Pinpoint the cell where the given text exists, returning its [x, y] midpoint coordinate. 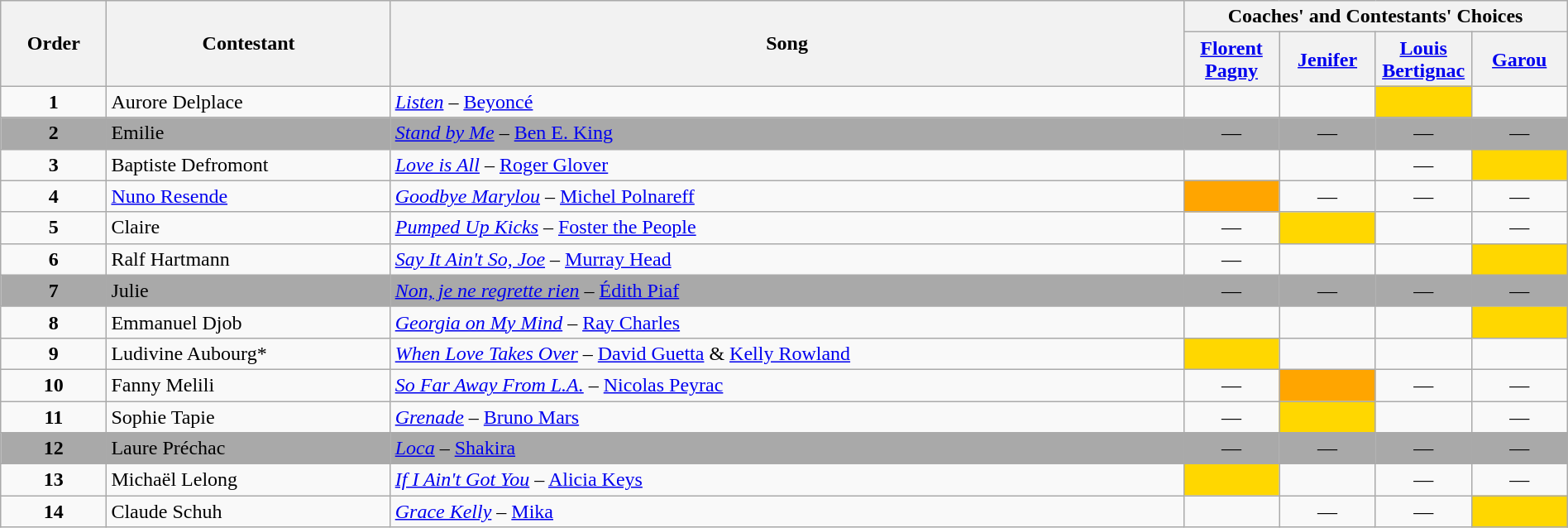
Julie [248, 290]
7 [54, 290]
Say It Ain't So, Joe – Murray Head [787, 259]
Garou [1519, 60]
Ludivine Aubourg* [248, 353]
Pumped Up Kicks – Foster the People [787, 228]
Claire [248, 228]
13 [54, 480]
5 [54, 228]
10 [54, 385]
If I Ain't Got You – Alicia Keys [787, 480]
So Far Away From L.A. – Nicolas Peyrac [787, 385]
4 [54, 196]
Claude Schuh [248, 511]
Goodbye Marylou – Michel Polnareff [787, 196]
Grace Kelly – Mika [787, 511]
Order [54, 43]
11 [54, 416]
8 [54, 322]
12 [54, 449]
Emilie [248, 133]
Listen – Beyoncé [787, 102]
6 [54, 259]
Grenade – Bruno Mars [787, 416]
1 [54, 102]
9 [54, 353]
Loca – Shakira [787, 449]
Louis Bertignac [1423, 60]
Stand by Me – Ben E. King [787, 133]
Nuno Resende [248, 196]
3 [54, 165]
Contestant [248, 43]
Love is All – Roger Glover [787, 165]
When Love Takes Over – David Guetta & Kelly Rowland [787, 353]
Jenifer [1327, 60]
Fanny Melili [248, 385]
2 [54, 133]
Non, je ne regrette rien – Édith Piaf [787, 290]
Georgia on My Mind – Ray Charles [787, 322]
Florent Pagny [1231, 60]
Ralf Hartmann [248, 259]
Michaël Lelong [248, 480]
Song [787, 43]
Aurore Delplace [248, 102]
Coaches' and Contestants' Choices [1375, 17]
Laure Préchac [248, 449]
Emmanuel Djob [248, 322]
Baptiste Defromont [248, 165]
14 [54, 511]
Sophie Tapie [248, 416]
